Return (x, y) of the center of cell containing provided text 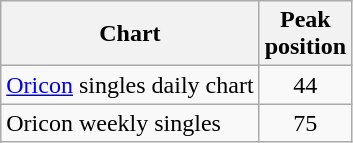
Peakposition (305, 34)
Chart (130, 34)
44 (305, 85)
75 (305, 123)
Oricon singles daily chart (130, 85)
Oricon weekly singles (130, 123)
